From the cell containing the given text, extract its center point as (X, Y) coordinate. 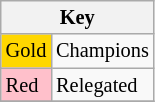
Gold (26, 51)
Key (78, 17)
Champions (102, 51)
Red (26, 85)
Relegated (102, 85)
